Return the [x, y] coordinate for the center point of the cell that contains the specified text.  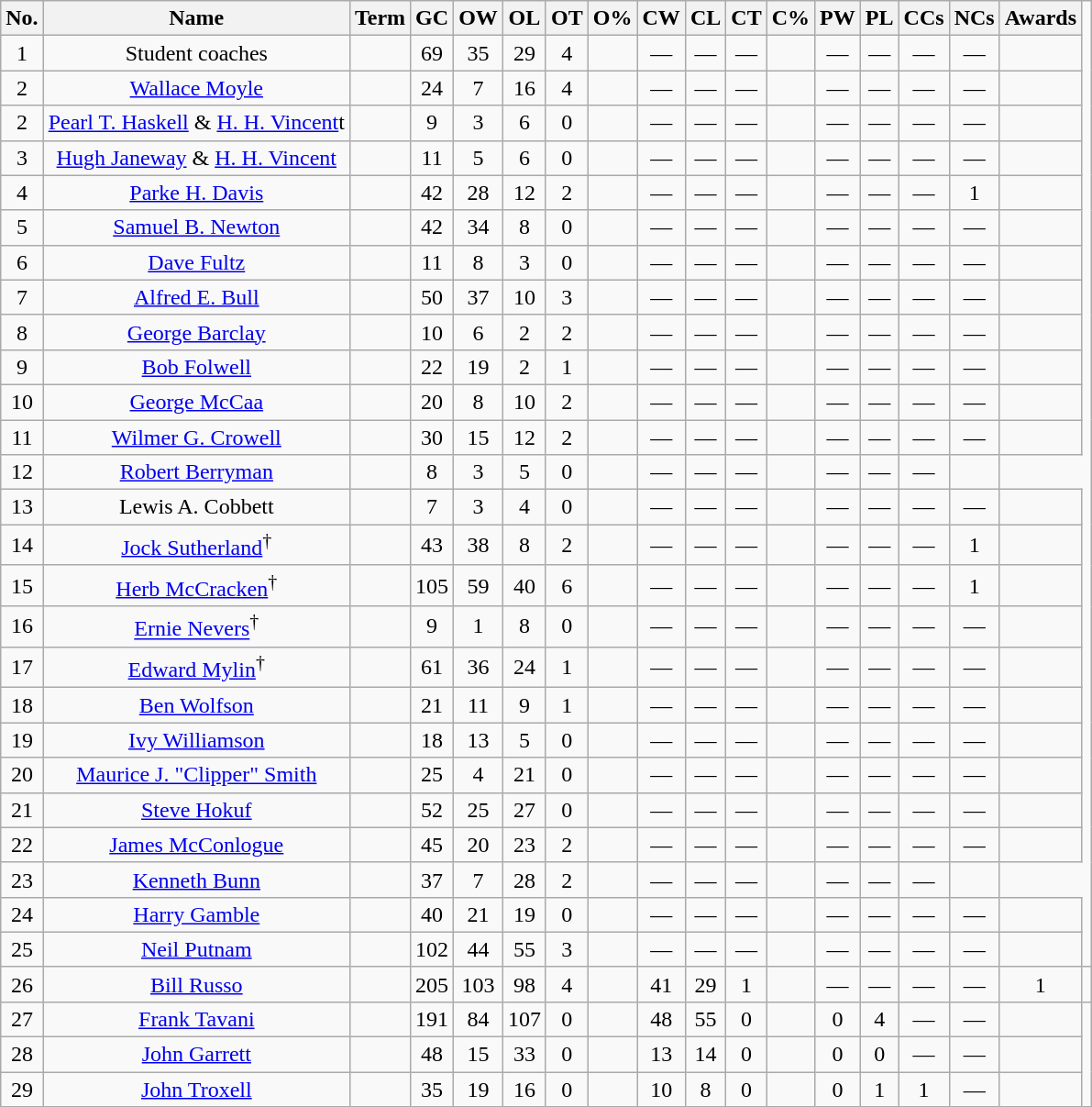
52 [433, 810]
Lewis A. Cobbett [196, 507]
Name [196, 18]
GC [433, 18]
26 [22, 984]
38 [479, 545]
OL [524, 18]
Maurice J. "Clipper" Smith [196, 775]
Bill Russo [196, 984]
59 [479, 585]
Samuel B. Newton [196, 227]
Alfred E. Bull [196, 297]
103 [479, 984]
36 [479, 668]
Ivy Williamson [196, 740]
CT [746, 18]
45 [433, 845]
PW [838, 18]
Jock Sutherland† [196, 545]
17 [22, 668]
John Garrett [196, 1055]
Robert Berryman [196, 472]
105 [433, 585]
John Troxell [196, 1090]
44 [479, 949]
OW [479, 18]
Dave Fultz [196, 262]
34 [479, 227]
50 [433, 297]
Bob Folwell [196, 367]
Steve Hokuf [196, 810]
205 [433, 984]
Awards [1040, 18]
43 [433, 545]
Hugh Janeway & H. H. Vincent [196, 158]
84 [479, 1019]
NCs [974, 18]
Student coaches [196, 53]
33 [524, 1055]
Edward Mylin† [196, 668]
George McCaa [196, 402]
CCs [924, 18]
CL [705, 18]
Ernie Nevers† [196, 627]
Term [380, 18]
61 [433, 668]
Herb McCracken† [196, 585]
Wilmer G. Crowell [196, 437]
191 [433, 1019]
98 [524, 984]
Frank Tavani [196, 1019]
James McConlogue [196, 845]
30 [433, 437]
Parke H. Davis [196, 193]
41 [661, 984]
Harry Gamble [196, 914]
107 [524, 1019]
102 [433, 949]
69 [433, 53]
C% [790, 18]
O% [612, 18]
Ben Wolfson [196, 705]
Wallace Moyle [196, 88]
OT [567, 18]
George Barclay [196, 332]
PL [879, 18]
CW [661, 18]
No. [22, 18]
Pearl T. Haskell & H. H. Vincentt [196, 123]
Kenneth Bunn [196, 880]
Neil Putnam [196, 949]
